Identify which cell holds the provided text, then report its (x, y) central coordinate. 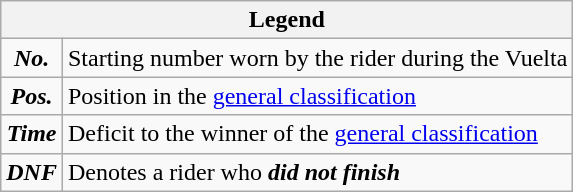
Legend (287, 20)
Starting number worn by the rider during the Vuelta (317, 58)
Pos. (32, 96)
Position in the general classification (317, 96)
DNF (32, 172)
Denotes a rider who did not finish (317, 172)
Deficit to the winner of the general classification (317, 134)
No. (32, 58)
Time (32, 134)
